Return the (x, y) coordinate for the center point of the cell that contains the specified text.  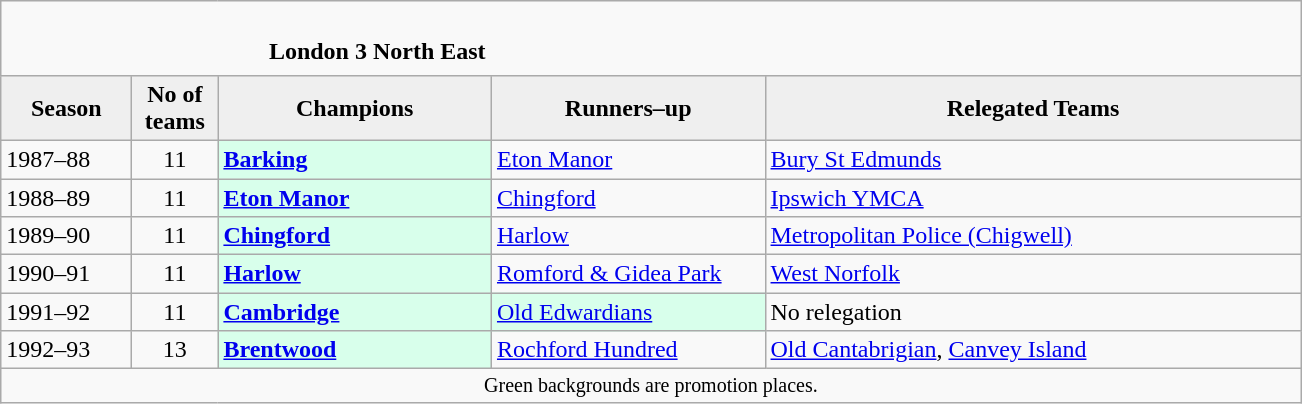
Relegated Teams (1033, 108)
Green backgrounds are promotion places. (651, 386)
Old Edwardians (628, 312)
Barking (355, 159)
13 (175, 350)
Ipswich YMCA (1033, 197)
Runners–up (628, 108)
Romford & Gidea Park (628, 274)
No of teams (175, 108)
Cambridge (355, 312)
Old Cantabrigian, Canvey Island (1033, 350)
1990–91 (66, 274)
West Norfolk (1033, 274)
Champions (355, 108)
1992–93 (66, 350)
No relegation (1033, 312)
1989–90 (66, 236)
1991–92 (66, 312)
Metropolitan Police (Chigwell) (1033, 236)
Rochford Hundred (628, 350)
Bury St Edmunds (1033, 159)
Brentwood (355, 350)
1988–89 (66, 197)
1987–88 (66, 159)
Season (66, 108)
